Return the [X, Y] coordinate for the center point of the cell that contains the specified text.  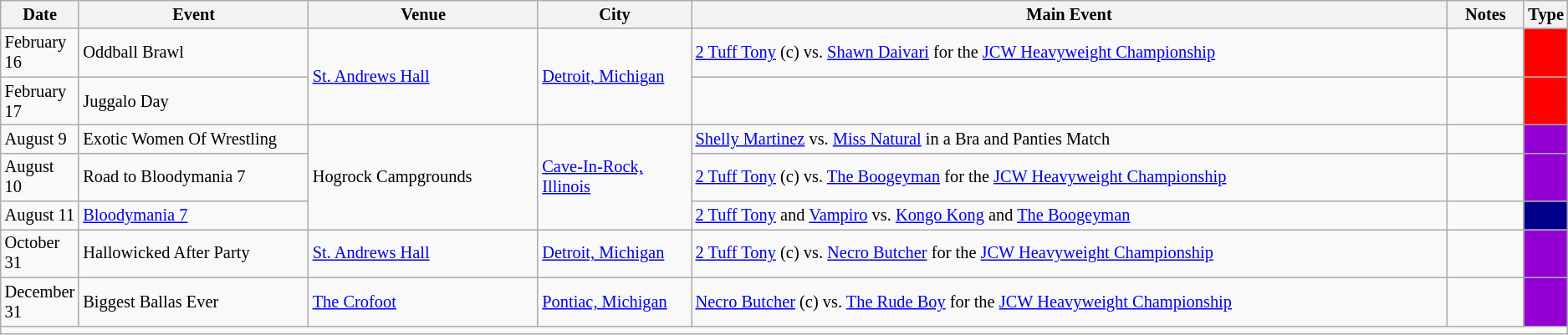
Hogrock Campgrounds [423, 177]
2 Tuff Tony (c) vs. Necro Butcher for the JCW Heavyweight Championship [1070, 253]
Venue [423, 14]
Juggalo Day [193, 101]
Cave-In-Rock, Illinois [614, 177]
Road to Bloodymania 7 [193, 177]
City [614, 14]
Type [1545, 14]
February 17 [40, 101]
Main Event [1070, 14]
October 31 [40, 253]
Hallowicked After Party [193, 253]
Necro Butcher (c) vs. The Rude Boy for the JCW Heavyweight Championship [1070, 302]
Bloodymania 7 [193, 216]
December 31 [40, 302]
August 10 [40, 177]
Notes [1485, 14]
Exotic Women Of Wrestling [193, 139]
Shelly Martinez vs. Miss Natural in a Bra and Panties Match [1070, 139]
August 9 [40, 139]
Oddball Brawl [193, 53]
2 Tuff Tony (c) vs. Shawn Daivari for the JCW Heavyweight Championship [1070, 53]
August 11 [40, 216]
The Crofoot [423, 302]
Event [193, 14]
Date [40, 14]
February 16 [40, 53]
Pontiac, Michigan [614, 302]
2 Tuff Tony (c) vs. The Boogeyman for the JCW Heavyweight Championship [1070, 177]
2 Tuff Tony and Vampiro vs. Kongo Kong and The Boogeyman [1070, 216]
Biggest Ballas Ever [193, 302]
